Locate the cell with the specified text and output its (X, Y) center coordinate. 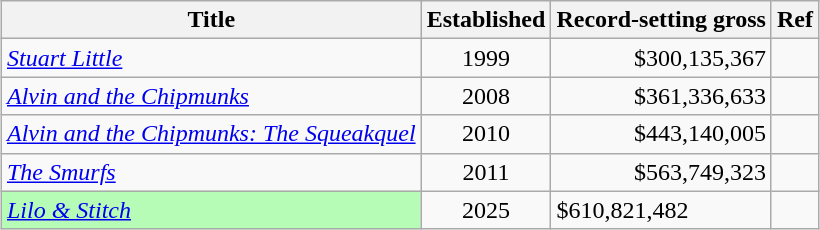
2011 (486, 172)
1999 (486, 58)
The Smurfs (211, 172)
Established (486, 20)
$563,749,323 (662, 172)
Title (211, 20)
2008 (486, 96)
Record-setting gross (662, 20)
$300,135,367 (662, 58)
Alvin and the Chipmunks: The Squeakquel (211, 134)
$610,821,482 (662, 210)
Stuart Little (211, 58)
$361,336,633 (662, 96)
Alvin and the Chipmunks (211, 96)
2010 (486, 134)
$443,140,005 (662, 134)
Lilo & Stitch (211, 210)
Ref (794, 20)
2025 (486, 210)
